Identify which cell holds the provided text, then report its (X, Y) central coordinate. 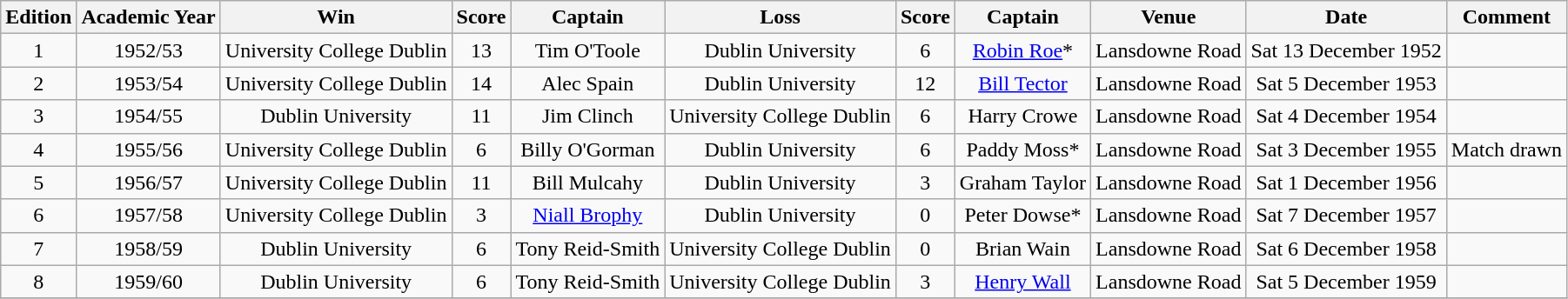
Sat 1 December 1956 (1346, 183)
13 (481, 50)
Bill Mulcahy (588, 183)
1957/58 (148, 216)
7 (38, 249)
1952/53 (148, 50)
Match drawn (1506, 149)
1953/54 (148, 83)
Graham Taylor (1022, 183)
1959/60 (148, 282)
Sat 4 December 1954 (1346, 116)
Henry Wall (1022, 282)
Tim O'Toole (588, 50)
8 (38, 282)
Academic Year (148, 17)
1954/55 (148, 116)
1 (38, 50)
5 (38, 183)
Sat 5 December 1953 (1346, 83)
14 (481, 83)
Loss (781, 17)
Alec Spain (588, 83)
Sat 3 December 1955 (1346, 149)
Sat 6 December 1958 (1346, 249)
12 (925, 83)
Comment (1506, 17)
1958/59 (148, 249)
1956/57 (148, 183)
Harry Crowe (1022, 116)
Sat 7 December 1957 (1346, 216)
Jim Clinch (588, 116)
Win (336, 17)
Robin Roe* (1022, 50)
Date (1346, 17)
1955/56 (148, 149)
Venue (1169, 17)
Paddy Moss* (1022, 149)
Niall Brophy (588, 216)
2 (38, 83)
Sat 5 December 1959 (1346, 282)
Edition (38, 17)
4 (38, 149)
Peter Dowse* (1022, 216)
Bill Tector (1022, 83)
Sat 13 December 1952 (1346, 50)
Billy O'Gorman (588, 149)
Brian Wain (1022, 249)
